Return [x, y] of the center of cell containing provided text 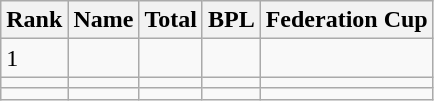
Name [104, 20]
Rank [34, 20]
Federation Cup [346, 20]
BPL [231, 20]
1 [34, 58]
Total [171, 20]
